Determine the (x, y) coordinate at the center of the cell enclosing the given text.  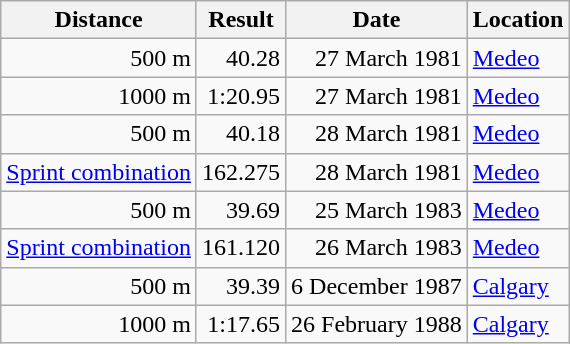
1:17.65 (240, 324)
1:20.95 (240, 96)
25 March 1983 (377, 210)
162.275 (240, 172)
Distance (99, 20)
Result (240, 20)
161.120 (240, 248)
26 February 1988 (377, 324)
40.28 (240, 58)
26 March 1983 (377, 248)
39.39 (240, 286)
Date (377, 20)
6 December 1987 (377, 286)
39.69 (240, 210)
40.18 (240, 134)
Location (518, 20)
